Detect which cell encompasses the target text, then output its (x, y) center coordinate. 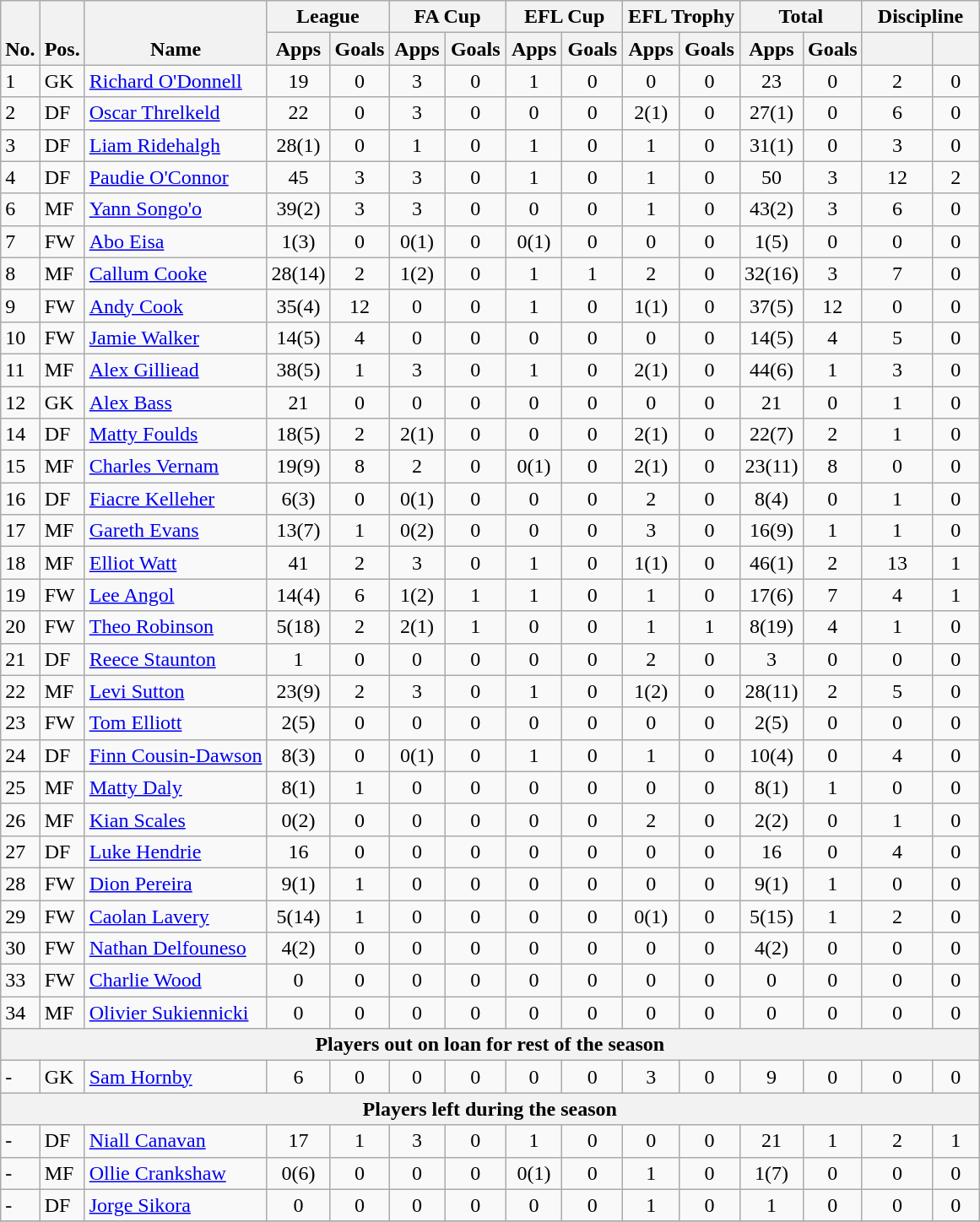
Matty Daly (176, 787)
50 (772, 177)
8(4) (772, 499)
Abo Eisa (176, 241)
Total (800, 17)
Ollie Crankshaw (176, 1173)
34 (20, 1013)
5(15) (772, 916)
Yann Songo'o (176, 209)
Fiacre Kelleher (176, 499)
No. (20, 33)
18(5) (299, 435)
25 (20, 787)
Dion Pereira (176, 884)
31(1) (772, 145)
Alex Gilliead (176, 370)
Jamie Walker (176, 338)
Kian Scales (176, 819)
Alex Bass (176, 403)
8(3) (299, 755)
17(6) (772, 595)
29 (20, 916)
22(7) (772, 435)
24 (20, 755)
Andy Cook (176, 305)
Oscar Threlkeld (176, 113)
16(9) (772, 531)
EFL Trophy (682, 17)
28(1) (299, 145)
1(7) (772, 1173)
Liam Ridehalgh (176, 145)
0(6) (299, 1173)
Callum Cooke (176, 273)
Players out on loan for rest of the season (490, 1045)
Elliot Watt (176, 563)
Paudie O'Connor (176, 177)
14 (20, 435)
28(14) (299, 273)
Charlie Wood (176, 981)
38(5) (299, 370)
39(2) (299, 209)
Nathan Delfouneso (176, 949)
27(1) (772, 113)
26 (20, 819)
18 (20, 563)
Caolan Lavery (176, 916)
Richard O'Donnell (176, 81)
46(1) (772, 563)
Charles Vernam (176, 467)
14(4) (299, 595)
23(9) (299, 691)
5(14) (299, 916)
FA Cup (447, 17)
Tom Elliott (176, 723)
10 (20, 338)
44(6) (772, 370)
1(5) (772, 241)
Lee Angol (176, 595)
Jorge Sikora (176, 1205)
35(4) (299, 305)
33 (20, 981)
Sam Hornby (176, 1077)
23(11) (772, 467)
Theo Robinson (176, 627)
37(5) (772, 305)
EFL Cup (564, 17)
32(16) (772, 273)
15 (20, 467)
13 (897, 563)
28 (20, 884)
6(3) (299, 499)
Luke Hendrie (176, 852)
5(18) (299, 627)
41 (299, 563)
Gareth Evans (176, 531)
Name (176, 33)
28(11) (772, 691)
10(4) (772, 755)
Discipline (920, 17)
45 (299, 177)
43(2) (772, 209)
League (328, 17)
Players left during the season (490, 1109)
27 (20, 852)
Niall Canavan (176, 1141)
Pos. (62, 33)
11 (20, 370)
Matty Foulds (176, 435)
19(9) (299, 467)
Levi Sutton (176, 691)
Olivier Sukiennicki (176, 1013)
8(19) (772, 627)
30 (20, 949)
1(3) (299, 241)
Finn Cousin-Dawson (176, 755)
2(2) (772, 819)
Reece Staunton (176, 659)
13(7) (299, 531)
20 (20, 627)
